Determine the [X, Y] coordinate at the center of the cell enclosing the given text.  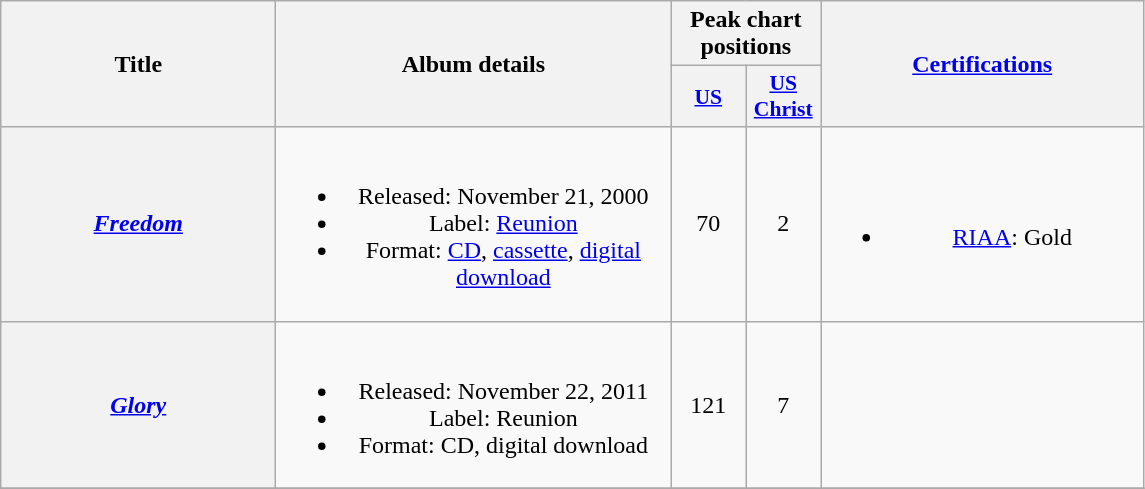
Peak chart positions [746, 34]
Glory [138, 404]
Title [138, 64]
USChrist [784, 96]
2 [784, 224]
70 [708, 224]
Album details [474, 64]
RIAA: Gold [982, 224]
Released: November 21, 2000Label: ReunionFormat: CD, cassette, digital download [474, 224]
US [708, 96]
121 [708, 404]
7 [784, 404]
Freedom [138, 224]
Certifications [982, 64]
Released: November 22, 2011Label: ReunionFormat: CD, digital download [474, 404]
